For the text-containing cell, return its midpoint in (X, Y) coordinate format. 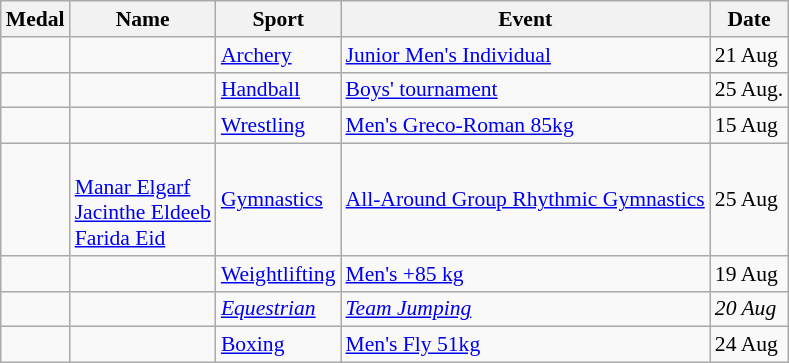
Medal (36, 19)
Men's Greco-Roman 85kg (526, 126)
Junior Men's Individual (526, 55)
24 Aug (749, 345)
Equestrian (278, 309)
Weightlifting (278, 274)
All-Around Group Rhythmic Gymnastics (526, 200)
Men's +85 kg (526, 274)
21 Aug (749, 55)
25 Aug (749, 200)
25 Aug. (749, 90)
Date (749, 19)
Event (526, 19)
Manar ElgarfJacinthe EldeebFarida Eid (143, 200)
Sport (278, 19)
Boys' tournament (526, 90)
Gymnastics (278, 200)
19 Aug (749, 274)
Archery (278, 55)
Boxing (278, 345)
Name (143, 19)
Handball (278, 90)
Wrestling (278, 126)
20 Aug (749, 309)
Team Jumping (526, 309)
15 Aug (749, 126)
Men's Fly 51kg (526, 345)
